Output the (x, y) coordinate of the center of the cell containing the given text.  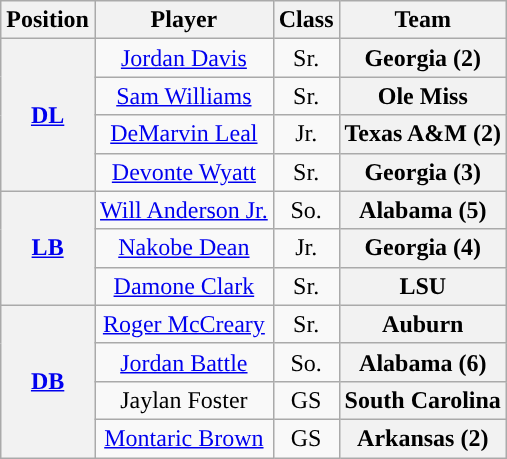
Jordan Battle (184, 362)
LSU (423, 286)
Will Anderson Jr. (184, 210)
Nakobe Dean (184, 248)
Georgia (4) (423, 248)
Team (423, 20)
Ole Miss (423, 96)
Position (48, 20)
Auburn (423, 324)
Class (306, 20)
DL (48, 115)
DB (48, 381)
Jaylan Foster (184, 400)
Jordan Davis (184, 58)
Texas A&M (2) (423, 134)
Georgia (2) (423, 58)
LB (48, 248)
South Carolina (423, 400)
Devonte Wyatt (184, 172)
Georgia (3) (423, 172)
Player (184, 20)
Arkansas (2) (423, 438)
DeMarvin Leal (184, 134)
Montaric Brown (184, 438)
Damone Clark (184, 286)
Alabama (6) (423, 362)
Alabama (5) (423, 210)
Roger McCreary (184, 324)
Sam Williams (184, 96)
